Find where the given text appears and provide that cell's center as [x, y] coordinate. 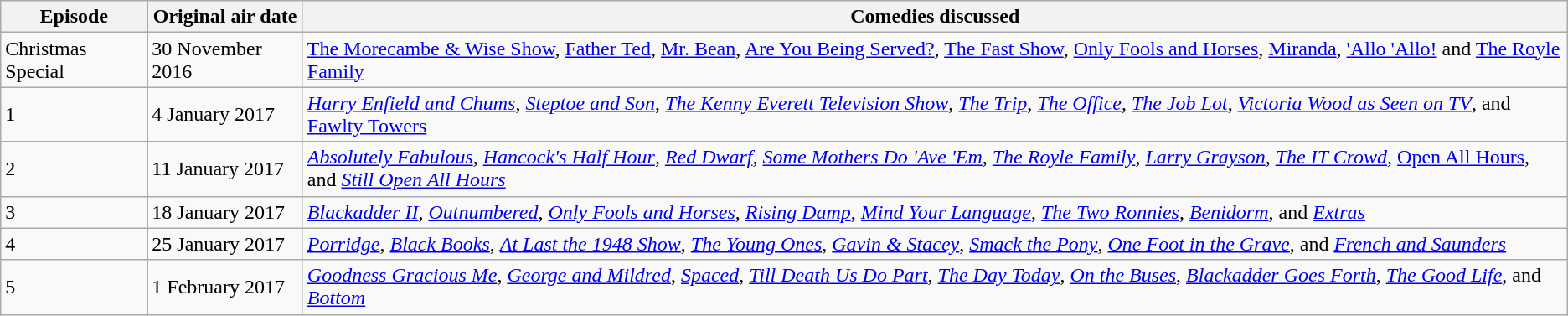
3 [74, 212]
1 February 2017 [224, 287]
Christmas Special [74, 60]
25 January 2017 [224, 244]
Original air date [224, 17]
18 January 2017 [224, 212]
5 [74, 287]
30 November 2016 [224, 60]
Comedies discussed [935, 17]
4 January 2017 [224, 114]
Episode [74, 17]
Porridge, Black Books, At Last the 1948 Show, The Young Ones, Gavin & Stacey, Smack the Pony, One Foot in the Grave, and French and Saunders [935, 244]
1 [74, 114]
2 [74, 169]
4 [74, 244]
Blackadder II, Outnumbered, Only Fools and Horses, Rising Damp, Mind Your Language, The Two Ronnies, Benidorm, and Extras [935, 212]
11 January 2017 [224, 169]
